From the cell containing the given text, extract its center point as (X, Y) coordinate. 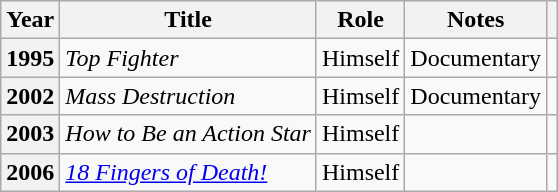
Title (188, 20)
1995 (30, 58)
Notes (476, 20)
2003 (30, 134)
18 Fingers of Death! (188, 172)
How to Be an Action Star (188, 134)
2006 (30, 172)
Mass Destruction (188, 96)
Role (360, 20)
Year (30, 20)
2002 (30, 96)
Top Fighter (188, 58)
